Output the (X, Y) coordinate of the center of the cell containing the given text.  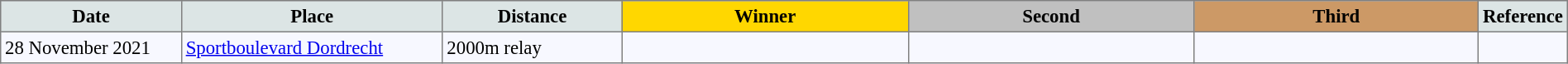
Third (1336, 17)
Distance (533, 17)
Date (91, 17)
Place (312, 17)
Second (1051, 17)
28 November 2021 (91, 47)
Sportboulevard Dordrecht (312, 47)
Reference (1523, 17)
Winner (765, 17)
2000m relay (533, 47)
